For the text-containing cell, return its midpoint in [X, Y] coordinate format. 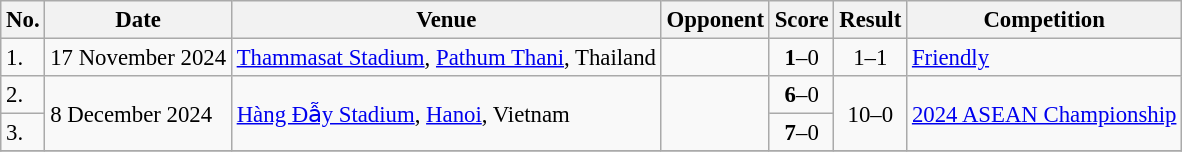
Thammasat Stadium, Pathum Thani, Thailand [446, 58]
1. [23, 58]
Date [138, 20]
Result [870, 20]
Competition [1044, 20]
8 December 2024 [138, 114]
Hàng Đẫy Stadium, Hanoi, Vietnam [446, 114]
Opponent [715, 20]
10–0 [870, 114]
No. [23, 20]
17 November 2024 [138, 58]
1–1 [870, 58]
Score [802, 20]
Venue [446, 20]
2. [23, 95]
3. [23, 133]
Friendly [1044, 58]
6–0 [802, 95]
1–0 [802, 58]
7–0 [802, 133]
2024 ASEAN Championship [1044, 114]
